Scan for the cell matching the given text and deliver its (x, y) coordinate at center. 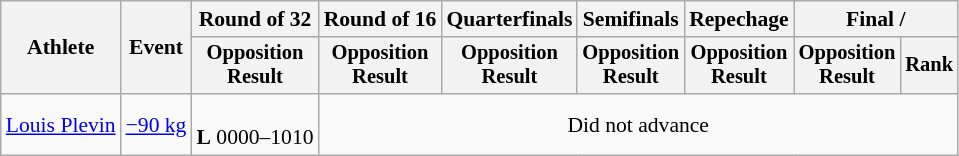
−90 kg (156, 124)
Quarterfinals (509, 19)
Repechage (739, 19)
L 0000–1010 (254, 124)
Event (156, 48)
Athlete (61, 48)
Final / (876, 19)
Round of 16 (380, 19)
Rank (929, 66)
Round of 32 (254, 19)
Did not advance (638, 124)
Louis Plevin (61, 124)
Semifinals (630, 19)
